From the cell containing the given text, extract its center point as [x, y] coordinate. 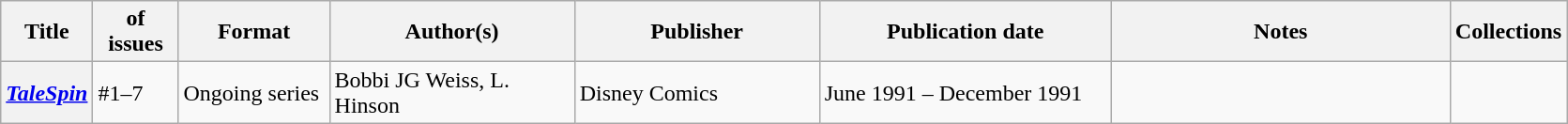
Bobbi JG Weiss, L. Hinson [452, 92]
of issues [135, 32]
Collections [1508, 32]
Notes [1280, 32]
TaleSpin [47, 92]
Format [253, 32]
Ongoing series [253, 92]
June 1991 – December 1991 [965, 92]
Publisher [696, 32]
#1–7 [135, 92]
Publication date [965, 32]
Title [47, 32]
Disney Comics [696, 92]
Author(s) [452, 32]
